Identify which cell holds the provided text, then report its (X, Y) central coordinate. 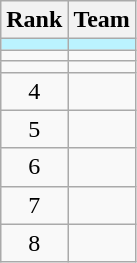
4 (34, 91)
Team (102, 20)
5 (34, 129)
6 (34, 167)
Rank (34, 20)
7 (34, 205)
8 (34, 243)
